Scan for the cell matching the given text and deliver its (x, y) coordinate at center. 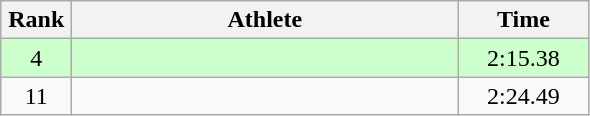
2:15.38 (524, 58)
Time (524, 20)
11 (36, 96)
4 (36, 58)
2:24.49 (524, 96)
Athlete (265, 20)
Rank (36, 20)
